Search for the cell housing the specified text and yield its (X, Y) center coordinate. 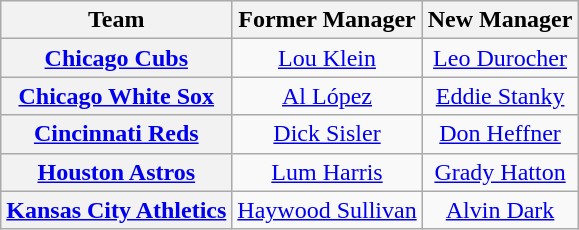
Lou Klein (327, 58)
Former Manager (327, 20)
Chicago Cubs (116, 58)
Kansas City Athletics (116, 210)
New Manager (500, 20)
Team (116, 20)
Eddie Stanky (500, 96)
Chicago White Sox (116, 96)
Cincinnati Reds (116, 134)
Grady Hatton (500, 172)
Houston Astros (116, 172)
Al López (327, 96)
Don Heffner (500, 134)
Lum Harris (327, 172)
Alvin Dark (500, 210)
Dick Sisler (327, 134)
Haywood Sullivan (327, 210)
Leo Durocher (500, 58)
